Locate the cell with the specified text and output its [x, y] center coordinate. 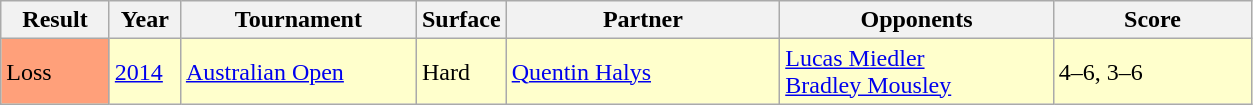
Tournament [298, 20]
Loss [56, 72]
2014 [144, 72]
Hard [461, 72]
Australian Open [298, 72]
Opponents [917, 20]
4–6, 3–6 [1152, 72]
Result [56, 20]
Score [1152, 20]
Lucas Miedler Bradley Mousley [917, 72]
Partner [643, 20]
Surface [461, 20]
Quentin Halys [643, 72]
Year [144, 20]
